Pinpoint the cell where the given text exists, returning its (x, y) midpoint coordinate. 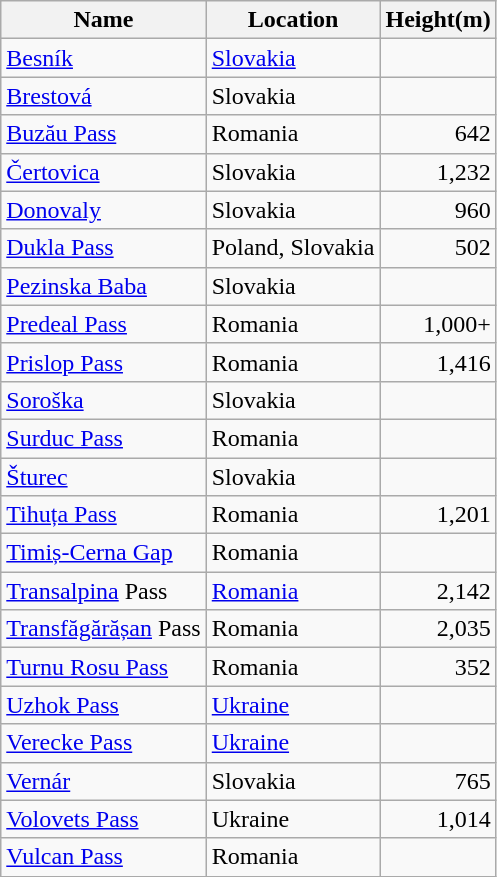
Soroška (104, 400)
Location (293, 20)
Pezinska Baba (104, 286)
Poland, Slovakia (293, 248)
1,416 (438, 362)
Besník (104, 58)
Predeal Pass (104, 324)
765 (438, 781)
1,232 (438, 172)
960 (438, 210)
Vulcan Pass (104, 857)
Transalpina Pass (104, 591)
Vernár (104, 781)
Turnu Rosu Pass (104, 667)
Surduc Pass (104, 438)
Šturec (104, 477)
Brestová (104, 96)
Uzhok Pass (104, 705)
Donovaly (104, 210)
Verecke Pass (104, 743)
Prislop Pass (104, 362)
1,000+ (438, 324)
Čertovica (104, 172)
Dukla Pass (104, 248)
2,142 (438, 591)
502 (438, 248)
2,035 (438, 629)
Height(m) (438, 20)
Transfăgărășan Pass (104, 629)
Volovets Pass (104, 819)
Name (104, 20)
Tihuța Pass (104, 515)
Timiș-Cerna Gap (104, 553)
1,201 (438, 515)
642 (438, 134)
352 (438, 667)
Buzău Pass (104, 134)
1,014 (438, 819)
